Search for the cell housing the specified text and yield its (X, Y) center coordinate. 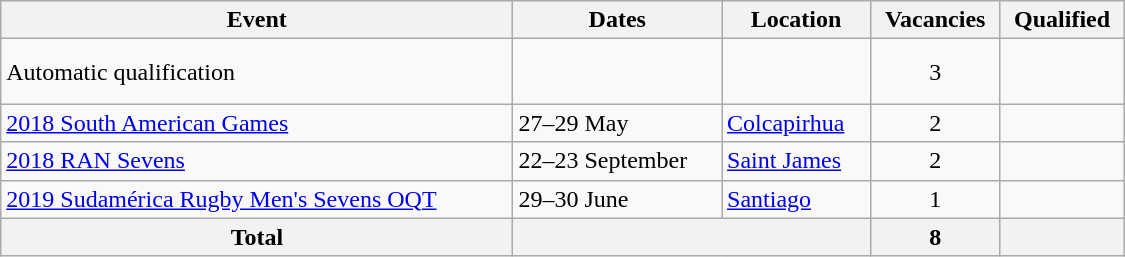
2018 RAN Sevens (257, 161)
Vacancies (934, 20)
27–29 May (618, 123)
Saint James (796, 161)
Automatic qualification (257, 72)
Colcapirhua (796, 123)
Location (796, 20)
Total (257, 237)
Event (257, 20)
22–23 September (618, 161)
8 (934, 237)
29–30 June (618, 199)
2019 Sudamérica Rugby Men's Sevens OQT (257, 199)
Qualified (1062, 20)
Santiago (796, 199)
Dates (618, 20)
3 (934, 72)
1 (934, 199)
2018 South American Games (257, 123)
